Provide the [x, y] coordinate of the cell's center where the given text is located.  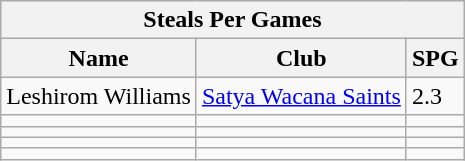
2.3 [435, 96]
Satya Wacana Saints [301, 96]
Steals Per Games [232, 20]
SPG [435, 58]
Club [301, 58]
Leshirom Williams [99, 96]
Name [99, 58]
